Locate the cell with the specified text and output its (x, y) center coordinate. 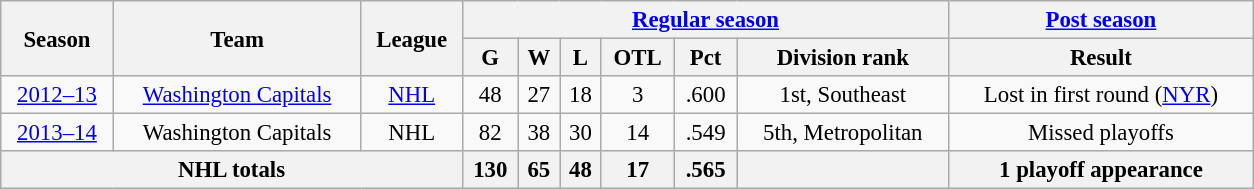
38 (539, 133)
5th, Metropolitan (843, 133)
1st, Southeast (843, 95)
27 (539, 95)
14 (638, 133)
.549 (706, 133)
Lost in first round (NYR) (1102, 95)
Missed playoffs (1102, 133)
Regular season (705, 20)
W (539, 58)
L (581, 58)
League (412, 38)
OTL (638, 58)
30 (581, 133)
65 (539, 170)
18 (581, 95)
Season (57, 38)
Team (237, 38)
Division rank (843, 58)
130 (490, 170)
Pct (706, 58)
NHL totals (232, 170)
Result (1102, 58)
Post season (1102, 20)
1 playoff appearance (1102, 170)
3 (638, 95)
82 (490, 133)
2012–13 (57, 95)
.565 (706, 170)
.600 (706, 95)
2013–14 (57, 133)
17 (638, 170)
G (490, 58)
